Provide the (X, Y) coordinate of the cell's center where the given text is located.  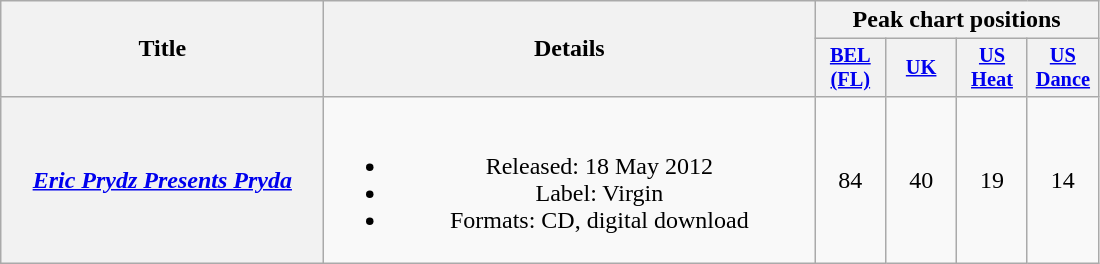
14 (1062, 180)
19 (992, 180)
Title (162, 49)
BEL(FL) (850, 68)
UK (922, 68)
USHeat (992, 68)
Eric Prydz Presents Pryda (162, 180)
40 (922, 180)
USDance (1062, 68)
Details (570, 49)
Released: 18 May 2012Label: VirginFormats: CD, digital download (570, 180)
84 (850, 180)
Peak chart positions (956, 20)
